Pinpoint the cell where the given text exists, returning its [X, Y] midpoint coordinate. 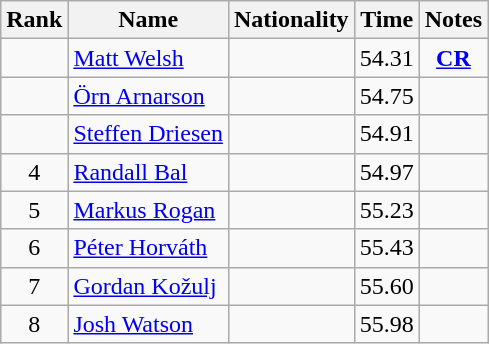
Markus Rogan [148, 210]
7 [34, 286]
55.60 [386, 286]
6 [34, 248]
55.98 [386, 324]
55.23 [386, 210]
8 [34, 324]
4 [34, 172]
Gordan Kožulj [148, 286]
Notes [453, 20]
Name [148, 20]
54.31 [386, 58]
Randall Bal [148, 172]
Matt Welsh [148, 58]
Steffen Driesen [148, 134]
Rank [34, 20]
5 [34, 210]
Time [386, 20]
Nationality [291, 20]
Péter Horváth [148, 248]
Örn Arnarson [148, 96]
54.91 [386, 134]
54.97 [386, 172]
Josh Watson [148, 324]
CR [453, 58]
54.75 [386, 96]
55.43 [386, 248]
